From the cell containing the given text, extract its center point as [x, y] coordinate. 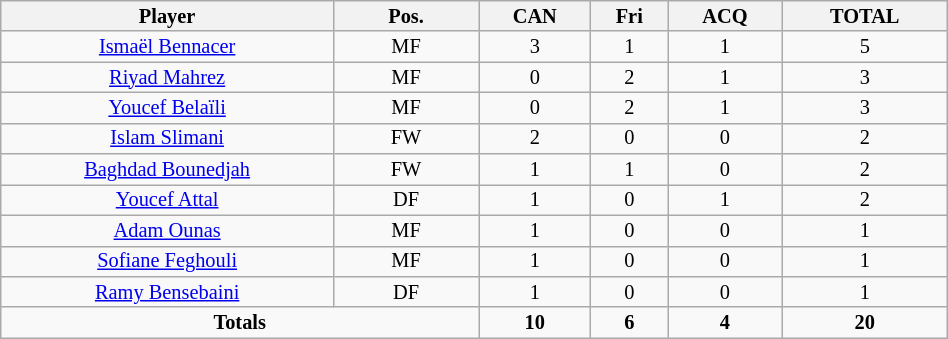
Riyad Mahrez [168, 78]
5 [864, 46]
CAN [535, 16]
Totals [240, 322]
Sofiane Feghouli [168, 262]
Player [168, 16]
Adam Ounas [168, 230]
10 [535, 322]
Ismaël Bennacer [168, 46]
Pos. [406, 16]
Fri [630, 16]
6 [630, 322]
20 [864, 322]
Youcef Attal [168, 200]
Ramy Bensebaini [168, 292]
Youcef Belaïli [168, 108]
Islam Slimani [168, 138]
TOTAL [864, 16]
Baghdad Bounedjah [168, 170]
4 [726, 322]
ACQ [726, 16]
